Extract the (x, y) coordinate from the center of the cell holding the provided text.  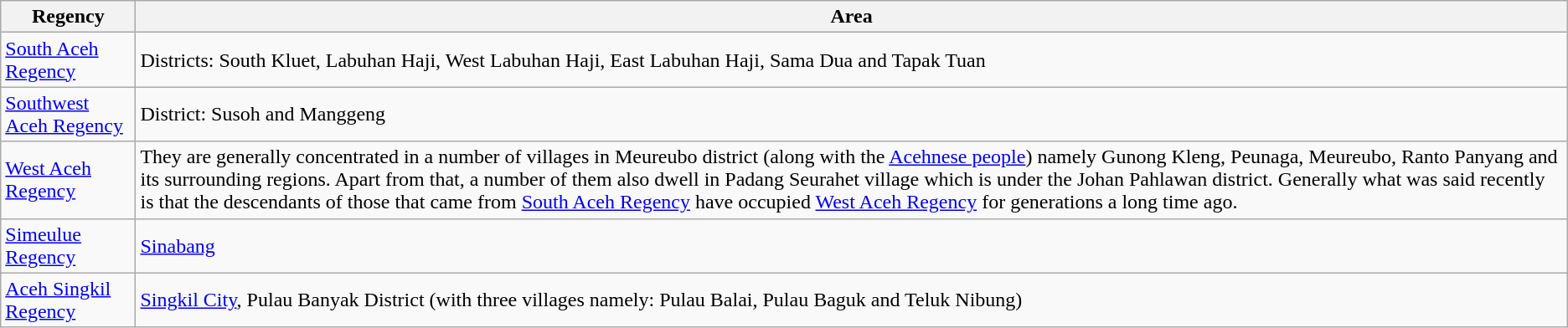
South Aceh Regency (69, 60)
District: Susoh and Manggeng (851, 114)
Singkil City, Pulau Banyak District (with three villages namely: Pulau Balai, Pulau Baguk and Teluk Nibung) (851, 300)
Districts: South Kluet, Labuhan Haji, West Labuhan Haji, East Labuhan Haji, Sama Dua and Tapak Tuan (851, 60)
Simeulue Regency (69, 246)
Sinabang (851, 246)
Area (851, 17)
Southwest Aceh Regency (69, 114)
Aceh Singkil Regency (69, 300)
West Aceh Regency (69, 180)
Regency (69, 17)
